Output the [X, Y] coordinate of the center of the cell containing the given text.  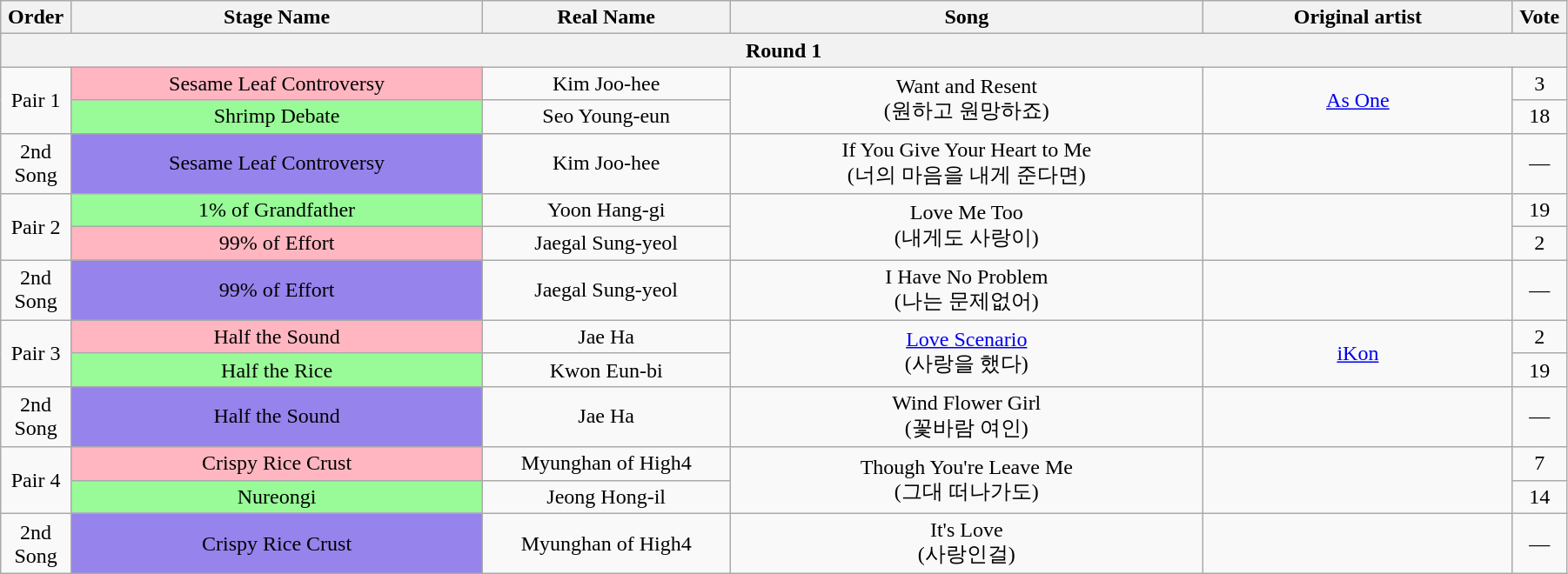
18 [1540, 117]
Kwon Eun-bi [606, 370]
Real Name [606, 17]
As One [1357, 100]
Yoon Hang-gi [606, 210]
Half the Rice [277, 370]
Stage Name [277, 17]
Pair 1 [37, 100]
14 [1540, 497]
Though You're Leave Me(그대 떠나가도) [967, 480]
I Have No Problem(나는 문제없어) [967, 290]
Pair 4 [37, 480]
If You Give Your Heart to Me(너의 마음을 내게 준다면) [967, 164]
Love Scenario(사랑을 했다) [967, 353]
Seo Young-eun [606, 117]
Nureongi [277, 497]
Round 1 [784, 50]
Order [37, 17]
Vote [1540, 17]
7 [1540, 464]
Shrimp Debate [277, 117]
Wind Flower Girl(꽃바람 여인) [967, 417]
3 [1540, 83]
1% of Grandfather [277, 210]
Pair 3 [37, 353]
Want and Resent(원하고 원망하죠) [967, 100]
Song [967, 17]
It's Love(사랑인걸) [967, 544]
Pair 2 [37, 227]
Jeong Hong-il [606, 497]
Love Me Too(내게도 사랑이) [967, 227]
Original artist [1357, 17]
iKon [1357, 353]
